Scan for the cell matching the given text and deliver its (x, y) coordinate at center. 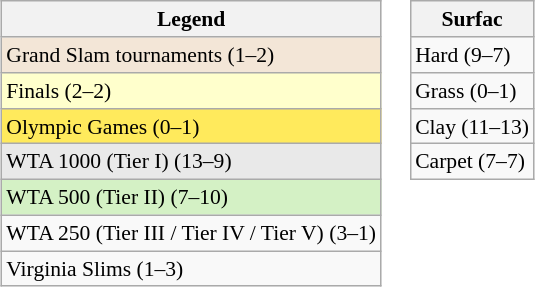
Hard (9–7) (472, 55)
Legend (191, 19)
WTA 500 (Tier II) (7–10) (191, 197)
Grand Slam tournaments (1–2) (191, 55)
Virginia Slims (1–3) (191, 269)
Olympic Games (0–1) (191, 126)
Surfac (472, 19)
Clay (11–13) (472, 126)
Carpet (7–7) (472, 162)
Finals (2–2) (191, 91)
WTA 1000 (Tier I) (13–9) (191, 162)
WTA 250 (Tier III / Tier IV / Tier V) (3–1) (191, 233)
Grass (0–1) (472, 91)
